Output the (X, Y) coordinate of the center of the cell containing the given text.  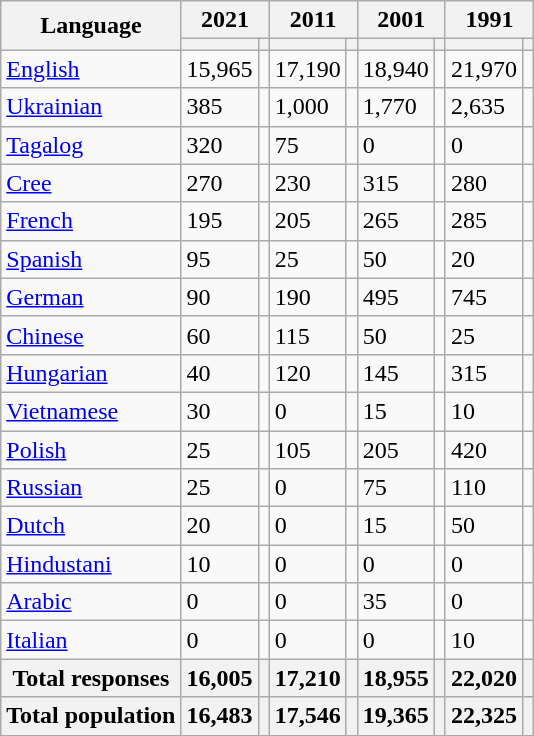
Russian (91, 488)
2,635 (484, 107)
German (91, 297)
110 (484, 488)
16,483 (220, 716)
Italian (91, 640)
230 (308, 183)
280 (484, 183)
2011 (313, 20)
35 (396, 602)
105 (308, 449)
1991 (489, 20)
285 (484, 221)
17,210 (308, 678)
40 (220, 373)
145 (396, 373)
Chinese (91, 335)
120 (308, 373)
Arabic (91, 602)
Vietnamese (91, 411)
Polish (91, 449)
22,325 (484, 716)
Hungarian (91, 373)
Total population (91, 716)
Total responses (91, 678)
Hindustani (91, 564)
18,940 (396, 69)
495 (396, 297)
17,190 (308, 69)
115 (308, 335)
195 (220, 221)
265 (396, 221)
2001 (401, 20)
385 (220, 107)
Cree (91, 183)
Tagalog (91, 145)
Dutch (91, 526)
French (91, 221)
Language (91, 26)
English (91, 69)
16,005 (220, 678)
95 (220, 259)
60 (220, 335)
90 (220, 297)
1,000 (308, 107)
320 (220, 145)
18,955 (396, 678)
30 (220, 411)
745 (484, 297)
1,770 (396, 107)
15,965 (220, 69)
17,546 (308, 716)
190 (308, 297)
21,970 (484, 69)
Spanish (91, 259)
19,365 (396, 716)
2021 (225, 20)
270 (220, 183)
Ukrainian (91, 107)
22,020 (484, 678)
420 (484, 449)
